Output the [x, y] coordinate of the center of the cell containing the given text.  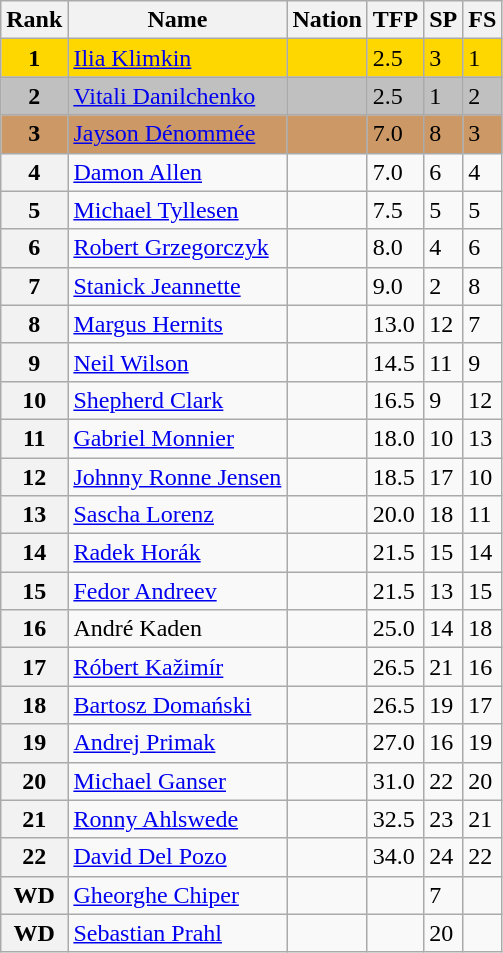
16.5 [395, 400]
Sascha Lorenz [178, 515]
Bartosz Domański [178, 705]
Fedor Andreev [178, 591]
André Kaden [178, 629]
31.0 [395, 781]
Johnny Ronne Jensen [178, 477]
32.5 [395, 819]
Gheorghe Chiper [178, 895]
7.5 [395, 210]
20.0 [395, 515]
Ilia Klimkin [178, 58]
Michael Tyllesen [178, 210]
18.5 [395, 477]
Robert Grzegorczyk [178, 248]
Stanick Jeannette [178, 286]
David Del Pozo [178, 857]
Andrej Primak [178, 743]
Shepherd Clark [178, 400]
18.0 [395, 438]
Vitali Danilchenko [178, 96]
Nation [327, 20]
Jayson Dénommée [178, 134]
14.5 [395, 362]
8.0 [395, 248]
Michael Ganser [178, 781]
Radek Horák [178, 553]
Neil Wilson [178, 362]
Damon Allen [178, 172]
25.0 [395, 629]
SP [444, 20]
Ronny Ahlswede [178, 819]
Sebastian Prahl [178, 933]
Name [178, 20]
Margus Hernits [178, 324]
23 [444, 819]
Rank [34, 20]
Gabriel Monnier [178, 438]
TFP [395, 20]
Róbert Kažimír [178, 667]
FS [482, 20]
34.0 [395, 857]
24 [444, 857]
9.0 [395, 286]
13.0 [395, 324]
27.0 [395, 743]
